From the cell containing the given text, extract its center point as [x, y] coordinate. 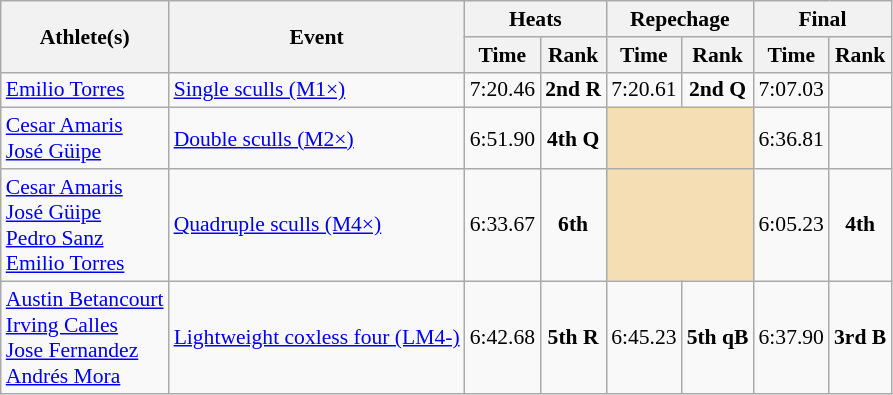
Double sculls (M2×) [317, 138]
4th [860, 225]
Austin BetancourtIrving CallesJose FernandezAndrés Mora [85, 337]
7:20.46 [502, 90]
Lightweight coxless four (LM4-) [317, 337]
7:20.61 [644, 90]
Cesar AmarisJosé Güipe [85, 138]
4th Q [573, 138]
Emilio Torres [85, 90]
Quadruple sculls (M4×) [317, 225]
6:05.23 [790, 225]
6:42.68 [502, 337]
6:45.23 [644, 337]
6:36.81 [790, 138]
Event [317, 36]
3rd B [860, 337]
5th R [573, 337]
Cesar AmarisJosé GüipePedro SanzEmilio Torres [85, 225]
2nd Q [718, 90]
6:37.90 [790, 337]
Single sculls (M1×) [317, 90]
Athlete(s) [85, 36]
5th qB [718, 337]
6:51.90 [502, 138]
7:07.03 [790, 90]
Final [822, 19]
2nd R [573, 90]
6:33.67 [502, 225]
Heats [536, 19]
Repechage [680, 19]
6th [573, 225]
